For the text-containing cell, return its midpoint in (x, y) coordinate format. 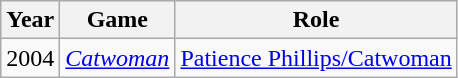
Catwoman (118, 58)
Year (30, 20)
Role (316, 20)
Patience Phillips/Catwoman (316, 58)
Game (118, 20)
2004 (30, 58)
